Return (x, y) of the center of cell containing provided text 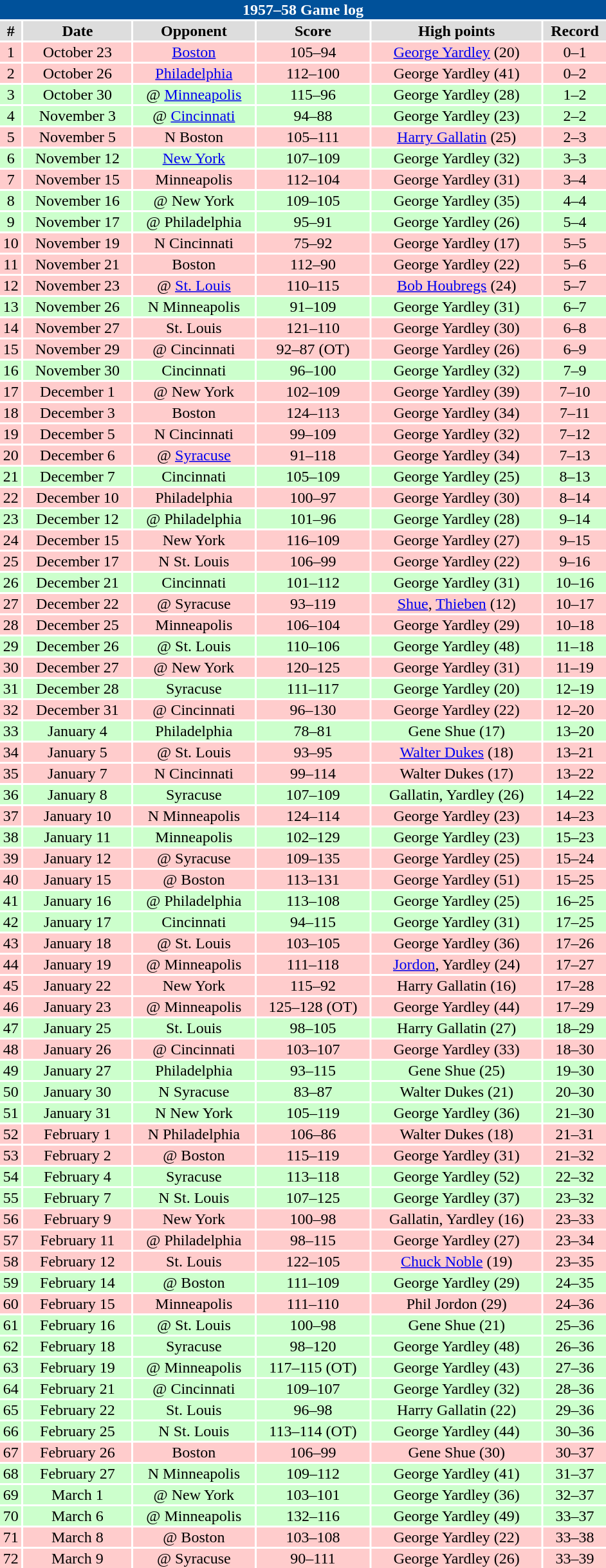
9–16 (575, 561)
N Syracuse (194, 1092)
November 17 (77, 222)
33 (11, 731)
25–36 (575, 1325)
51 (11, 1113)
March 1 (77, 1495)
95–91 (313, 222)
29–36 (575, 1410)
50 (11, 1092)
4–4 (575, 201)
December 21 (77, 582)
24–35 (575, 1283)
11 (11, 264)
98–105 (313, 1028)
122–105 (313, 1261)
February 26 (77, 1452)
124–113 (313, 413)
February 27 (77, 1473)
December 3 (77, 413)
21–30 (575, 1113)
21–31 (575, 1134)
29 (11, 646)
18–30 (575, 1049)
103–108 (313, 1537)
N Philadelphia (194, 1134)
March 6 (77, 1516)
109–105 (313, 201)
112–90 (313, 264)
November 27 (77, 328)
31–37 (575, 1473)
92–87 (OT) (313, 349)
6–9 (575, 349)
102–129 (313, 837)
February 11 (77, 1240)
5–7 (575, 285)
15–25 (575, 879)
21 (11, 476)
35 (11, 773)
10–18 (575, 625)
96–100 (313, 370)
December 10 (77, 498)
February 18 (77, 1346)
18 (11, 413)
6–7 (575, 307)
# (11, 31)
37 (11, 816)
11–19 (575, 667)
93–115 (313, 1070)
November 21 (77, 264)
February 9 (77, 1219)
27 (11, 604)
November 30 (77, 370)
January 7 (77, 773)
90–111 (313, 1558)
10–16 (575, 582)
132–116 (313, 1516)
Harry Gallatin (27) (457, 1028)
120–125 (313, 667)
22 (11, 498)
24 (11, 540)
69 (11, 1495)
8–14 (575, 498)
George Yardley (33) (457, 1049)
N Boston (194, 137)
Opponent (194, 31)
December 1 (77, 392)
7–13 (575, 455)
January 10 (77, 816)
7–12 (575, 434)
February 16 (77, 1325)
November 26 (77, 307)
February 14 (77, 1283)
February 7 (77, 1198)
February 15 (77, 1304)
Shue, Thieben (12) (457, 604)
67 (11, 1452)
January 22 (77, 986)
33–37 (575, 1516)
2 (11, 73)
4 (11, 116)
January 26 (77, 1049)
100–97 (313, 498)
115–96 (313, 95)
George Yardley (51) (457, 879)
24–36 (575, 1304)
115–119 (313, 1155)
31 (11, 689)
36 (11, 795)
54 (11, 1176)
13–20 (575, 731)
1 (11, 52)
111–117 (313, 689)
42 (11, 922)
98–115 (313, 1240)
November 19 (77, 243)
101–96 (313, 519)
106–86 (313, 1134)
Jordon, Yardley (24) (457, 964)
Harry Gallatin (25) (457, 137)
75–92 (313, 243)
George Yardley (52) (457, 1176)
30–37 (575, 1452)
January 15 (77, 879)
23 (11, 519)
December 15 (77, 540)
53 (11, 1155)
16–25 (575, 901)
October 26 (77, 73)
103–107 (313, 1049)
55 (11, 1198)
0–2 (575, 73)
111–118 (313, 964)
November 16 (77, 201)
February 21 (77, 1389)
George Yardley (17) (457, 243)
January 5 (77, 752)
105–119 (313, 1113)
12–20 (575, 710)
5–6 (575, 264)
32 (11, 710)
105–94 (313, 52)
1957–58 Game log (303, 10)
17–27 (575, 964)
23–32 (575, 1198)
13–22 (575, 773)
February 1 (77, 1134)
25 (11, 561)
38 (11, 837)
February 19 (77, 1367)
17 (11, 392)
72 (11, 1558)
3 (11, 95)
February 25 (77, 1431)
19–30 (575, 1070)
113–108 (313, 901)
January 30 (77, 1092)
20–30 (575, 1092)
January 25 (77, 1028)
28 (11, 625)
January 11 (77, 837)
Gallatin, Yardley (26) (457, 795)
66 (11, 1431)
101–112 (313, 582)
103–101 (313, 1495)
3–4 (575, 179)
Walter Dukes (21) (457, 1092)
George Yardley (49) (457, 1516)
December 6 (77, 455)
91–118 (313, 455)
January 8 (77, 795)
62 (11, 1346)
112–100 (313, 73)
60 (11, 1304)
5–5 (575, 243)
15 (11, 349)
8 (11, 201)
December 31 (77, 710)
Gene Shue (30) (457, 1452)
27–36 (575, 1367)
Date (77, 31)
19 (11, 434)
68 (11, 1473)
October 23 (77, 52)
17–25 (575, 922)
13–21 (575, 752)
N New York (194, 1113)
30 (11, 667)
94–88 (313, 116)
110–106 (313, 646)
71 (11, 1537)
111–109 (313, 1283)
93–95 (313, 752)
7–10 (575, 392)
December 7 (77, 476)
70 (11, 1516)
57 (11, 1240)
9–15 (575, 540)
17–29 (575, 1007)
39 (11, 858)
11–18 (575, 646)
January 17 (77, 922)
8–13 (575, 476)
33–39 (575, 1558)
November 12 (77, 158)
91–109 (313, 307)
14–23 (575, 816)
December 22 (77, 604)
Gene Shue (17) (457, 731)
January 12 (77, 858)
High points (457, 31)
November 5 (77, 137)
January 23 (77, 1007)
March 8 (77, 1537)
52 (11, 1134)
17–26 (575, 943)
15–24 (575, 858)
December 25 (77, 625)
George Yardley (39) (457, 392)
111–110 (313, 1304)
56 (11, 1219)
63 (11, 1367)
7–11 (575, 413)
65 (11, 1410)
30–36 (575, 1431)
105–109 (313, 476)
14 (11, 328)
99–109 (313, 434)
34 (11, 752)
59 (11, 1283)
7 (11, 179)
26–36 (575, 1346)
21–32 (575, 1155)
110–115 (313, 285)
December 26 (77, 646)
61 (11, 1325)
January 27 (77, 1070)
12 (11, 285)
43 (11, 943)
February 22 (77, 1410)
26 (11, 582)
October 30 (77, 95)
23–33 (575, 1219)
Chuck Noble (19) (457, 1261)
121–110 (313, 328)
47 (11, 1028)
58 (11, 1261)
109–107 (313, 1389)
December 17 (77, 561)
98–120 (313, 1346)
Gallatin, Yardley (16) (457, 1219)
9 (11, 222)
116–109 (313, 540)
103–105 (313, 943)
6 (11, 158)
17–28 (575, 986)
18–29 (575, 1028)
December 12 (77, 519)
10 (11, 243)
14–22 (575, 795)
22–32 (575, 1176)
109–112 (313, 1473)
115–92 (313, 986)
Phil Jordon (29) (457, 1304)
March 9 (77, 1558)
5–4 (575, 222)
7–9 (575, 370)
6–8 (575, 328)
January 31 (77, 1113)
December 5 (77, 434)
28–36 (575, 1389)
112–104 (313, 179)
January 19 (77, 964)
41 (11, 901)
Walter Dukes (17) (457, 773)
32–37 (575, 1495)
40 (11, 879)
9–14 (575, 519)
124–114 (313, 816)
83–87 (313, 1092)
Gene Shue (25) (457, 1070)
78–81 (313, 731)
George Yardley (43) (457, 1367)
Harry Gallatin (22) (457, 1410)
February 12 (77, 1261)
93–119 (313, 604)
January 4 (77, 731)
23–34 (575, 1240)
44 (11, 964)
November 15 (77, 179)
2–2 (575, 116)
George Yardley (37) (457, 1198)
33–38 (575, 1537)
January 16 (77, 901)
96–130 (313, 710)
December 27 (77, 667)
117–115 (OT) (313, 1367)
94–115 (313, 922)
45 (11, 986)
Gene Shue (21) (457, 1325)
November 29 (77, 349)
107–125 (313, 1198)
February 2 (77, 1155)
113–131 (313, 879)
3–3 (575, 158)
125–128 (OT) (313, 1007)
105–111 (313, 137)
99–114 (313, 773)
64 (11, 1389)
1–2 (575, 95)
106–104 (313, 625)
13 (11, 307)
Bob Houbregs (24) (457, 285)
George Yardley (35) (457, 201)
December 28 (77, 689)
Score (313, 31)
113–118 (313, 1176)
15–23 (575, 837)
16 (11, 370)
November 23 (77, 285)
10–17 (575, 604)
20 (11, 455)
Record (575, 31)
49 (11, 1070)
113–114 (OT) (313, 1431)
January 18 (77, 943)
48 (11, 1049)
23–35 (575, 1261)
46 (11, 1007)
2–3 (575, 137)
February 4 (77, 1176)
12–19 (575, 689)
109–135 (313, 858)
0–1 (575, 52)
5 (11, 137)
Harry Gallatin (16) (457, 986)
96–98 (313, 1410)
102–109 (313, 392)
November 3 (77, 116)
